Identify which cell holds the provided text, then report its (x, y) central coordinate. 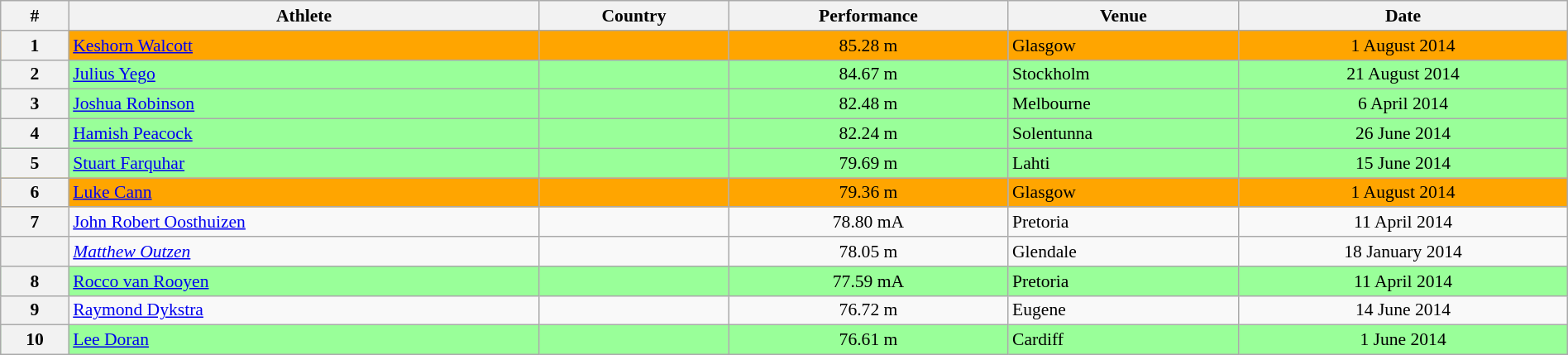
Matthew Outzen (304, 252)
14 June 2014 (1403, 310)
8 (35, 281)
Hamish Peacock (304, 134)
Stuart Farquhar (304, 163)
6 April 2014 (1403, 104)
76.72 m (868, 310)
Melbourne (1123, 104)
Raymond Dykstra (304, 310)
78.05 m (868, 252)
79.36 m (868, 193)
79.69 m (868, 163)
76.61 m (868, 340)
Rocco van Rooyen (304, 281)
Keshorn Walcott (304, 46)
Performance (868, 16)
Luke Cann (304, 193)
78.80 mA (868, 223)
John Robert Oosthuizen (304, 223)
82.48 m (868, 104)
# (35, 16)
1 June 2014 (1403, 340)
Joshua Robinson (304, 104)
Eugene (1123, 310)
Glendale (1123, 252)
15 June 2014 (1403, 163)
Cardiff (1123, 340)
10 (35, 340)
5 (35, 163)
3 (35, 104)
Julius Yego (304, 74)
85.28 m (868, 46)
77.59 mA (868, 281)
21 August 2014 (1403, 74)
82.24 m (868, 134)
2 (35, 74)
26 June 2014 (1403, 134)
7 (35, 223)
Stockholm (1123, 74)
1 (35, 46)
4 (35, 134)
Venue (1123, 16)
Solentunna (1123, 134)
Athlete (304, 16)
Lahti (1123, 163)
84.67 m (868, 74)
9 (35, 310)
Lee Doran (304, 340)
18 January 2014 (1403, 252)
6 (35, 193)
Date (1403, 16)
Country (633, 16)
